Output the (x, y) coordinate of the center of the cell containing the given text.  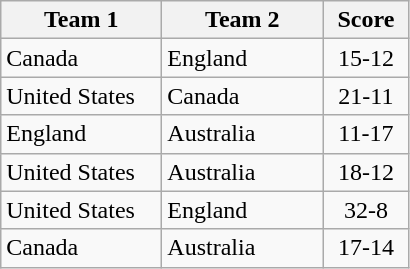
32-8 (366, 210)
Team 2 (242, 20)
21-11 (366, 96)
17-14 (366, 248)
18-12 (366, 172)
11-17 (366, 134)
Score (366, 20)
Team 1 (82, 20)
15-12 (366, 58)
